Provide the [x, y] coordinate of the cell's center where the given text is located.  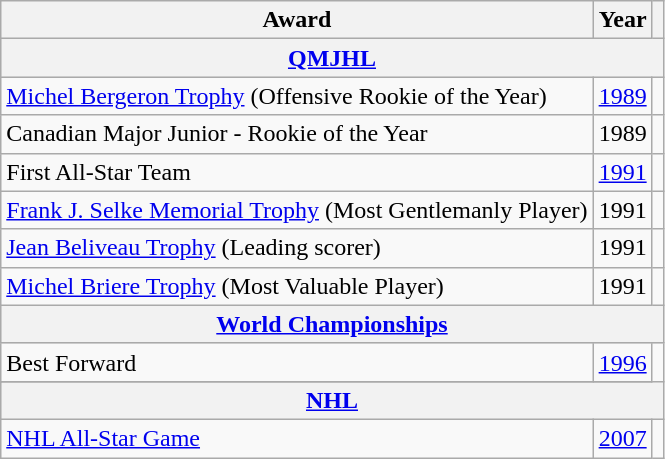
World Championships [332, 324]
Canadian Major Junior - Rookie of the Year [297, 134]
NHL [332, 400]
Jean Beliveau Trophy (Leading scorer) [297, 248]
Year [622, 20]
QMJHL [332, 58]
Best Forward [297, 362]
1996 [622, 362]
Frank J. Selke Memorial Trophy (Most Gentlemanly Player) [297, 210]
Michel Briere Trophy (Most Valuable Player) [297, 286]
2007 [622, 438]
NHL All-Star Game [297, 438]
Michel Bergeron Trophy (Offensive Rookie of the Year) [297, 96]
First All-Star Team [297, 172]
Award [297, 20]
